Extract the [X, Y] coordinate from the center of the cell holding the provided text.  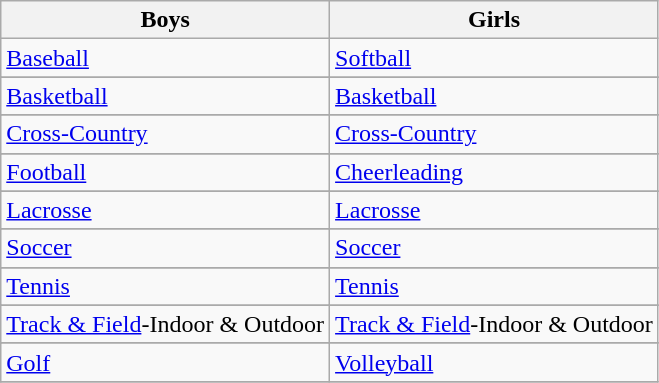
Cheerleading [494, 172]
Football [166, 172]
Girls [494, 20]
Baseball [166, 58]
Golf [166, 362]
Boys [166, 20]
Softball [494, 58]
Volleyball [494, 362]
